Provide the (x, y) coordinate of the cell's center where the given text is located.  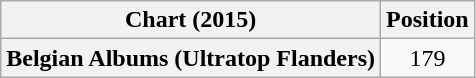
Chart (2015) (191, 20)
179 (428, 58)
Position (428, 20)
Belgian Albums (Ultratop Flanders) (191, 58)
